Locate the cell with the specified text and output its (x, y) center coordinate. 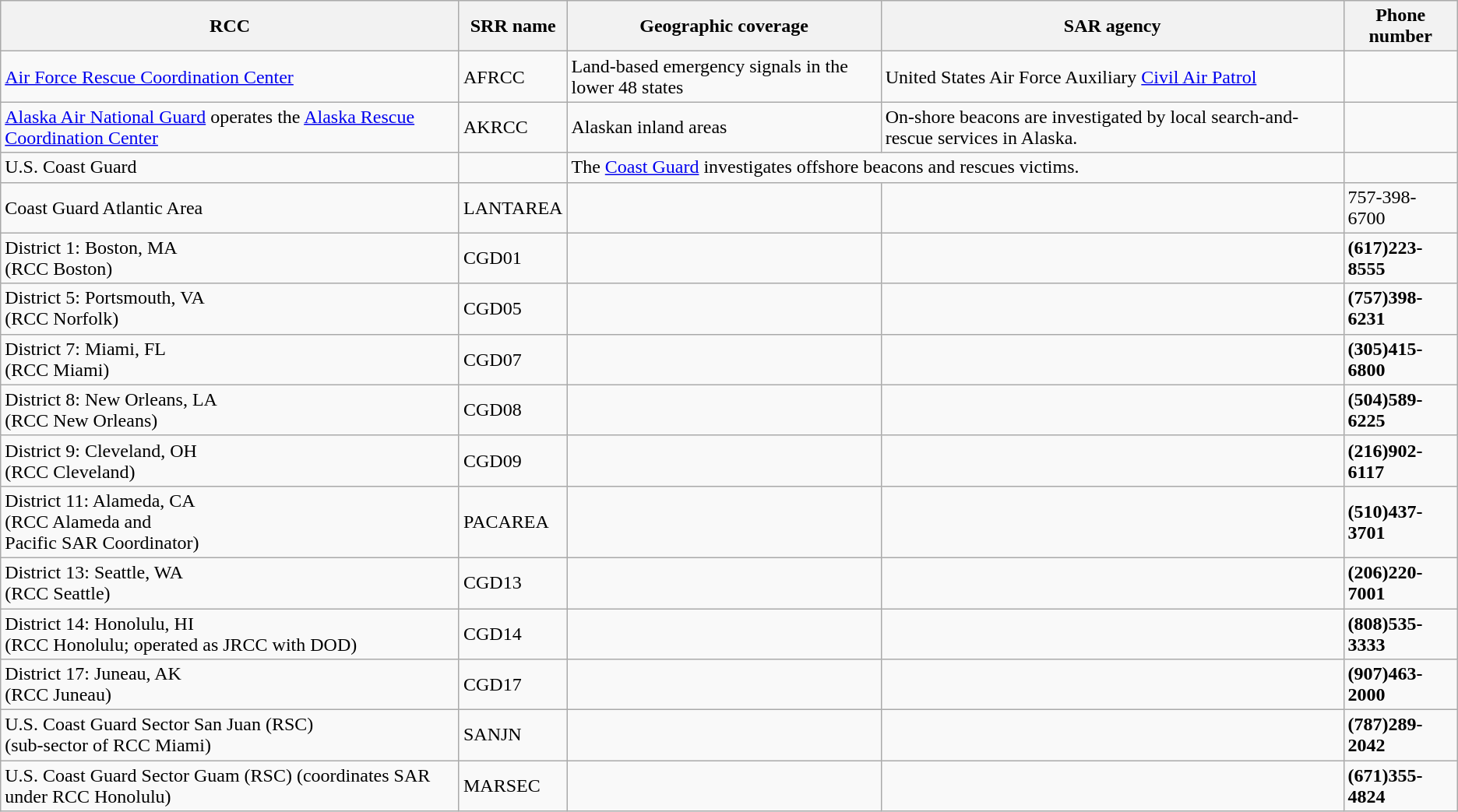
RCC (231, 26)
SRR name (512, 26)
(787)289-2042 (1400, 735)
On-shore beacons are investigated by local search-and-rescue services in Alaska. (1112, 128)
District 8: New Orleans, LA(RCC New Orleans) (231, 410)
AFRCC (512, 76)
CGD08 (512, 410)
The Coast Guard investigates offshore beacons and rescues victims. (955, 167)
District 13: Seattle, WA(RCC Seattle) (231, 582)
District 14: Honolulu, HI(RCC Honolulu; operated as JRCC with DOD) (231, 634)
Alaska Air National Guard operates the Alaska Rescue Coordination Center (231, 128)
CGD01 (512, 258)
SAR agency (1112, 26)
(617)223-8555 (1400, 258)
(757)398-6231 (1400, 308)
United States Air Force Auxiliary Civil Air Patrol (1112, 76)
District 9: Cleveland, OH(RCC Cleveland) (231, 461)
District 7: Miami, FL(RCC Miami) (231, 360)
District 1: Boston, MA(RCC Boston) (231, 258)
MARSEC (512, 786)
Alaskan inland areas (724, 128)
(305)415-6800 (1400, 360)
U.S. Coast Guard (231, 167)
AKRCC (512, 128)
(671)355-4824 (1400, 786)
CGD14 (512, 634)
PACAREA (512, 522)
Coast Guard Atlantic Area (231, 207)
LANTAREA (512, 207)
(808)535-3333 (1400, 634)
District 17: Juneau, AK(RCC Juneau) (231, 685)
(907)463-2000 (1400, 685)
CGD09 (512, 461)
CGD07 (512, 360)
CGD13 (512, 582)
Phone number (1400, 26)
SANJN (512, 735)
(510)437-3701 (1400, 522)
757-398-6700 (1400, 207)
CGD05 (512, 308)
District 11: Alameda, CA(RCC Alameda andPacific SAR Coordinator) (231, 522)
(206)220-7001 (1400, 582)
U.S. Coast Guard Sector San Juan (RSC)(sub-sector of RCC Miami) (231, 735)
U.S. Coast Guard Sector Guam (RSC) (coordinates SAR under RCC Honolulu) (231, 786)
District 5: Portsmouth, VA(RCC Norfolk) (231, 308)
Land-based emergency signals in the lower 48 states (724, 76)
Air Force Rescue Coordination Center (231, 76)
Geographic coverage (724, 26)
CGD17 (512, 685)
(504)589-6225 (1400, 410)
(216)902-6117 (1400, 461)
